Find where the given text appears and provide that cell's center as [x, y] coordinate. 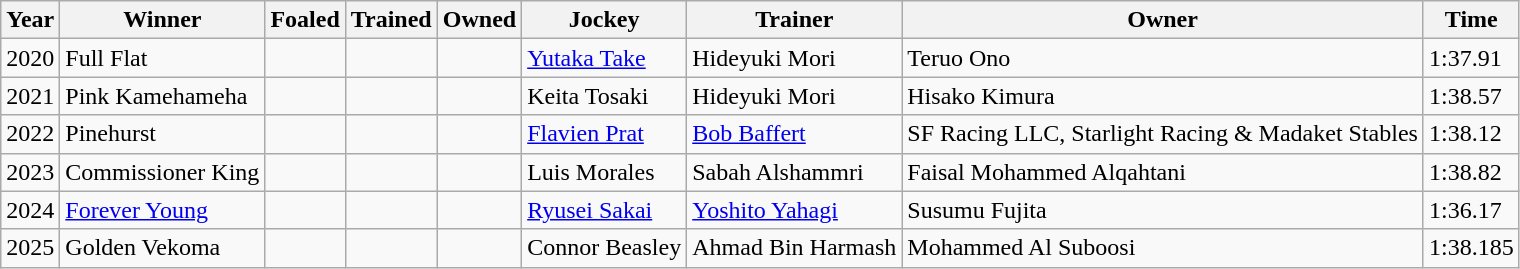
SF Racing LLC, Starlight Racing & Madaket Stables [1163, 134]
2021 [30, 96]
Full Flat [162, 58]
2023 [30, 172]
Teruo Ono [1163, 58]
Foaled [305, 20]
2020 [30, 58]
Faisal Mohammed Alqahtani [1163, 172]
Yoshito Yahagi [794, 210]
Ahmad Bin Harmash [794, 248]
2022 [30, 134]
Mohammed Al Suboosi [1163, 248]
Year [30, 20]
1:38.57 [1471, 96]
Connor Beasley [604, 248]
Trainer [794, 20]
Luis Morales [604, 172]
Flavien Prat [604, 134]
Time [1471, 20]
1:38.185 [1471, 248]
1:36.17 [1471, 210]
Jockey [604, 20]
Forever Young [162, 210]
Commissioner King [162, 172]
Owned [479, 20]
Pinehurst [162, 134]
Bob Baffert [794, 134]
Trained [391, 20]
1:37.91 [1471, 58]
2024 [30, 210]
1:38.12 [1471, 134]
1:38.82 [1471, 172]
Sabah Alshammri [794, 172]
Pink Kamehameha [162, 96]
Hisako Kimura [1163, 96]
2025 [30, 248]
Yutaka Take [604, 58]
Keita Tosaki [604, 96]
Owner [1163, 20]
Golden Vekoma [162, 248]
Winner [162, 20]
Ryusei Sakai [604, 210]
Susumu Fujita [1163, 210]
